Search for the cell housing the specified text and yield its (X, Y) center coordinate. 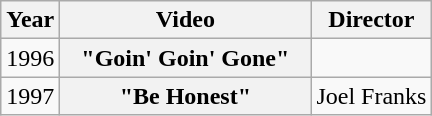
1997 (30, 96)
1996 (30, 58)
Year (30, 20)
Joel Franks (372, 96)
"Be Honest" (186, 96)
"Goin' Goin' Gone" (186, 58)
Video (186, 20)
Director (372, 20)
